Find where the given text appears and provide that cell's center as (X, Y) coordinate. 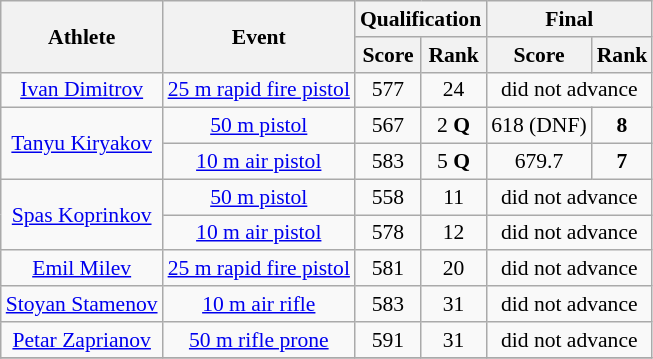
618 (DNF) (538, 126)
577 (388, 90)
Final (569, 19)
591 (388, 340)
578 (388, 233)
2 Q (454, 126)
558 (388, 197)
10 m air rifle (259, 304)
567 (388, 126)
Event (259, 36)
581 (388, 269)
50 m rifle prone (259, 340)
11 (454, 197)
5 Q (454, 162)
20 (454, 269)
Petar Zaprianov (82, 340)
Tanyu Kiryakov (82, 144)
Emil Milev (82, 269)
7 (622, 162)
Ivan Dimitrov (82, 90)
Stoyan Stamenov (82, 304)
8 (622, 126)
12 (454, 233)
Spas Koprinkov (82, 214)
679.7 (538, 162)
24 (454, 90)
Athlete (82, 36)
Qualification (420, 19)
